Provide the [X, Y] coordinate of the cell's center where the given text is located.  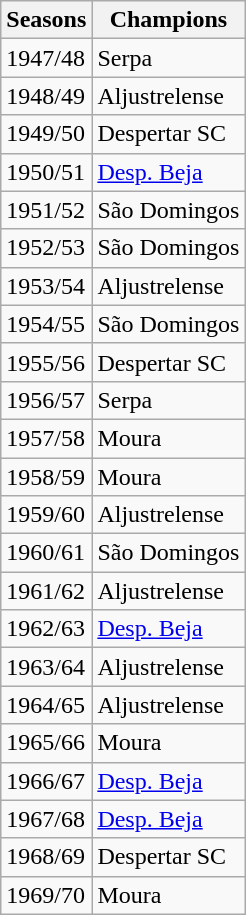
1952/53 [46, 248]
1951/52 [46, 210]
1967/68 [46, 819]
1960/61 [46, 553]
1950/51 [46, 172]
1959/60 [46, 515]
1947/48 [46, 58]
Seasons [46, 20]
1968/69 [46, 857]
1966/67 [46, 781]
1963/64 [46, 667]
Champions [168, 20]
1961/62 [46, 591]
1957/58 [46, 438]
1969/70 [46, 895]
1964/65 [46, 705]
1955/56 [46, 362]
1958/59 [46, 477]
1948/49 [46, 96]
1953/54 [46, 286]
1956/57 [46, 400]
1949/50 [46, 134]
1954/55 [46, 324]
1962/63 [46, 629]
1965/66 [46, 743]
